Determine the [X, Y] coordinate at the center of the cell enclosing the given text.  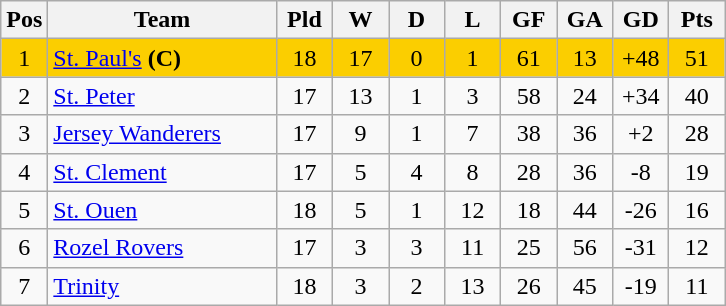
Rozel Rovers [162, 248]
25 [529, 248]
-8 [641, 172]
51 [697, 58]
0 [416, 58]
58 [529, 96]
26 [529, 286]
-31 [641, 248]
St. Clement [162, 172]
-19 [641, 286]
+48 [641, 58]
Team [162, 20]
St. Ouen [162, 210]
8 [473, 172]
44 [585, 210]
Pos [24, 20]
+2 [641, 134]
61 [529, 58]
24 [585, 96]
40 [697, 96]
W [360, 20]
45 [585, 286]
Pld [304, 20]
Pts [697, 20]
19 [697, 172]
D [416, 20]
38 [529, 134]
+34 [641, 96]
GD [641, 20]
L [473, 20]
St. Paul's (C) [162, 58]
6 [24, 248]
9 [360, 134]
Jersey Wanderers [162, 134]
GA [585, 20]
St. Peter [162, 96]
56 [585, 248]
GF [529, 20]
Trinity [162, 286]
16 [697, 210]
-26 [641, 210]
